Output the (X, Y) coordinate of the center of the cell containing the given text.  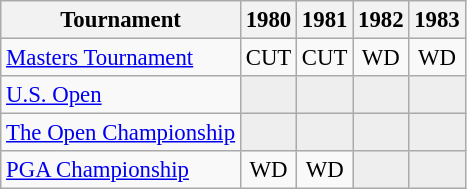
PGA Championship (121, 170)
1980 (268, 20)
1982 (381, 20)
1981 (325, 20)
U.S. Open (121, 95)
Tournament (121, 20)
Masters Tournament (121, 58)
1983 (437, 20)
The Open Championship (121, 133)
